Pinpoint the cell where the given text exists, returning its (x, y) midpoint coordinate. 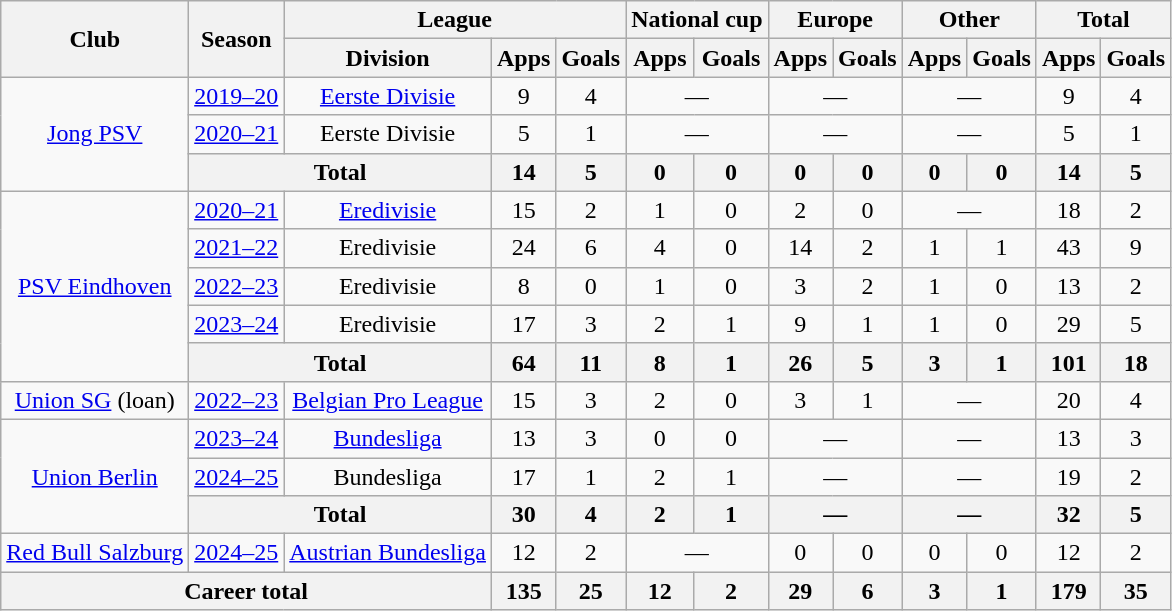
Union Berlin (95, 476)
20 (1068, 400)
19 (1068, 477)
32 (1068, 515)
35 (1136, 591)
43 (1068, 248)
25 (591, 591)
30 (523, 515)
2019–20 (236, 96)
Career total (246, 591)
Union SG (loan) (95, 400)
24 (523, 248)
Belgian Pro League (388, 400)
National cup (697, 20)
Austrian Bundesliga (388, 553)
64 (523, 362)
11 (591, 362)
League (455, 20)
PSV Eindhoven (95, 286)
Division (388, 58)
Club (95, 39)
179 (1068, 591)
135 (523, 591)
26 (800, 362)
Other (969, 20)
Red Bull Salzburg (95, 553)
101 (1068, 362)
Europe (835, 20)
Season (236, 39)
Jong PSV (95, 134)
2021–22 (236, 248)
